Provide the [X, Y] coordinate of the cell's center where the given text is located.  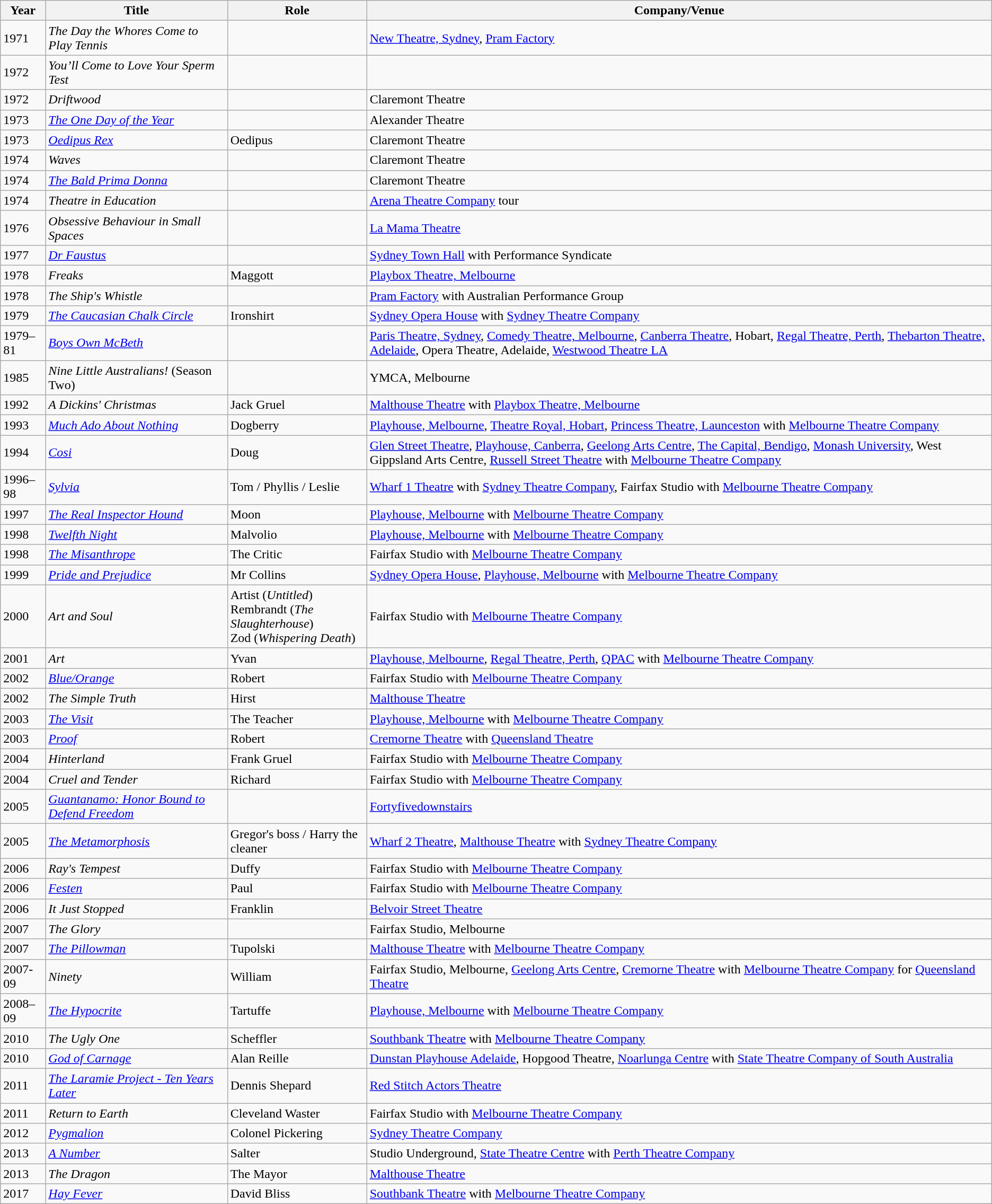
Waves [137, 160]
Alan Reille [297, 1058]
Nine Little Australians! (Season Two) [137, 377]
David Bliss [297, 1194]
1971 [23, 38]
God of Carnage [137, 1058]
Pygmalion [137, 1133]
Boys Own McBeth [137, 344]
Festen [137, 889]
Fairfax Studio, Melbourne, Geelong Arts Centre, Cremorne Theatre with Melbourne Theatre Company for Queensland Theatre [679, 977]
Colonel Pickering [297, 1133]
Alexander Theatre [679, 120]
The Misanthrope [137, 555]
Moon [297, 514]
Wharf 2 Theatre, Malthouse Theatre with Sydney Theatre Company [679, 841]
Twelfth Night [137, 534]
La Mama Theatre [679, 228]
Red Stitch Actors Theatre [679, 1086]
1997 [23, 514]
YMCA, Melbourne [679, 377]
1979–81 [23, 344]
1996–98 [23, 487]
Mr Collins [297, 575]
Guantanamo: Honor Bound to Defend Freedom [137, 807]
Ironshirt [297, 316]
New Theatre, Sydney, Pram Factory [679, 38]
Wharf 1 Theatre with Sydney Theatre Company, Fairfax Studio with Melbourne Theatre Company [679, 487]
The Teacher [297, 718]
Cremorne Theatre with Queensland Theatre [679, 739]
Maggott [297, 275]
Freaks [137, 275]
Ninety [137, 977]
1979 [23, 316]
Malvolio [297, 534]
Dr Faustus [137, 255]
Arena Theatre Company tour [679, 200]
A Number [137, 1154]
Studio Underground, State Theatre Centre with Perth Theatre Company [679, 1154]
Pride and Prejudice [137, 575]
William [297, 977]
Much Ado About Nothing [137, 425]
Oedipus [297, 140]
Scheffler [297, 1038]
Title [137, 11]
Dunstan Playhouse Adelaide, Hopgood Theatre, Noarlunga Centre with State Theatre Company of South Australia [679, 1058]
The Day the Whores Come to Play Tennis [137, 38]
Salter [297, 1154]
1976 [23, 228]
Cleveland Waster [297, 1113]
The Ugly One [137, 1038]
The Visit [137, 718]
Art [137, 658]
The Pillowman [137, 949]
Cruel and Tender [137, 779]
The Dragon [137, 1174]
Year [23, 11]
Jack Gruel [297, 405]
2008–09 [23, 1010]
2017 [23, 1194]
Hinterland [137, 759]
Sydney Theatre Company [679, 1133]
2012 [23, 1133]
The Caucasian Chalk Circle [137, 316]
Tartuffe [297, 1010]
Duffy [297, 868]
Sydney Opera House with Sydney Theatre Company [679, 316]
Sydney Town Hall with Performance Syndicate [679, 255]
Oedipus Rex [137, 140]
1999 [23, 575]
Playbox Theatre, Melbourne [679, 275]
Return to Earth [137, 1113]
The Bald Prima Donna [137, 180]
Doug [297, 453]
1994 [23, 453]
Hay Fever [137, 1194]
Playhouse, Melbourne, Theatre Royal, Hobart, Princess Theatre, Launceston with Melbourne Theatre Company [679, 425]
Fairfax Studio, Melbourne [679, 929]
Belvoir Street Theatre [679, 909]
2001 [23, 658]
Role [297, 11]
Company/Venue [679, 11]
The Metamorphosis [137, 841]
Yvan [297, 658]
You’ll Come to Love Your Sperm Test [137, 72]
Dennis Shepard [297, 1086]
Artist (Untitled) Rembrandt (The Slaughterhouse) Zod (Whispering Death) [297, 616]
It Just Stopped [137, 909]
Art and Soul [137, 616]
Fortyfivedownstairs [679, 807]
A Dickins' Christmas [137, 405]
The Critic [297, 555]
1977 [23, 255]
Hirst [297, 698]
Dogberry [297, 425]
Tom / Phyllis / Leslie [297, 487]
Sydney Opera House, Playhouse, Melbourne with Melbourne Theatre Company [679, 575]
Sylvia [137, 487]
1992 [23, 405]
Ray's Tempest [137, 868]
Obsessive Behaviour in Small Spaces [137, 228]
1985 [23, 377]
2000 [23, 616]
The Simple Truth [137, 698]
The Laramie Project - Ten Years Later [137, 1086]
The Hypocrite [137, 1010]
Tupolski [297, 949]
The Glory [137, 929]
Blue/Orange [137, 678]
The One Day of the Year [137, 120]
Richard [297, 779]
Playhouse, Melbourne, Regal Theatre, Perth, QPAC with Melbourne Theatre Company [679, 658]
Franklin [297, 909]
Driftwood [137, 100]
2007-09 [23, 977]
Paul [297, 889]
Pram Factory with Australian Performance Group [679, 295]
Malthouse Theatre with Melbourne Theatre Company [679, 949]
The Ship's Whistle [137, 295]
Frank Gruel [297, 759]
Gregor's boss / Harry the cleaner [297, 841]
Theatre in Education [137, 200]
Proof [137, 739]
Cosi [137, 453]
The Mayor [297, 1174]
Malthouse Theatre with Playbox Theatre, Melbourne [679, 405]
The Real Inspector Hound [137, 514]
1993 [23, 425]
